Output the (x, y) coordinate of the center of the cell containing the given text.  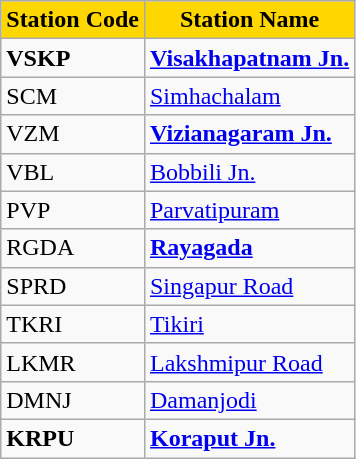
Simhachalam (249, 96)
Station Code (73, 20)
Parvatipuram (249, 210)
Damanjodi (249, 400)
SCM (73, 96)
Koraput Jn. (249, 438)
DMNJ (73, 400)
Visakhapatnam Jn. (249, 58)
TKRI (73, 324)
Singapur Road (249, 286)
KRPU (73, 438)
Tikiri (249, 324)
Bobbili Jn. (249, 172)
Vizianagaram Jn. (249, 134)
LKMR (73, 362)
Station Name (249, 20)
VZM (73, 134)
RGDA (73, 248)
SPRD (73, 286)
PVP (73, 210)
Lakshmipur Road (249, 362)
VBL (73, 172)
Rayagada (249, 248)
VSKP (73, 58)
